Capture the cell that displays the provided text and extract its (X, Y) central coordinate. 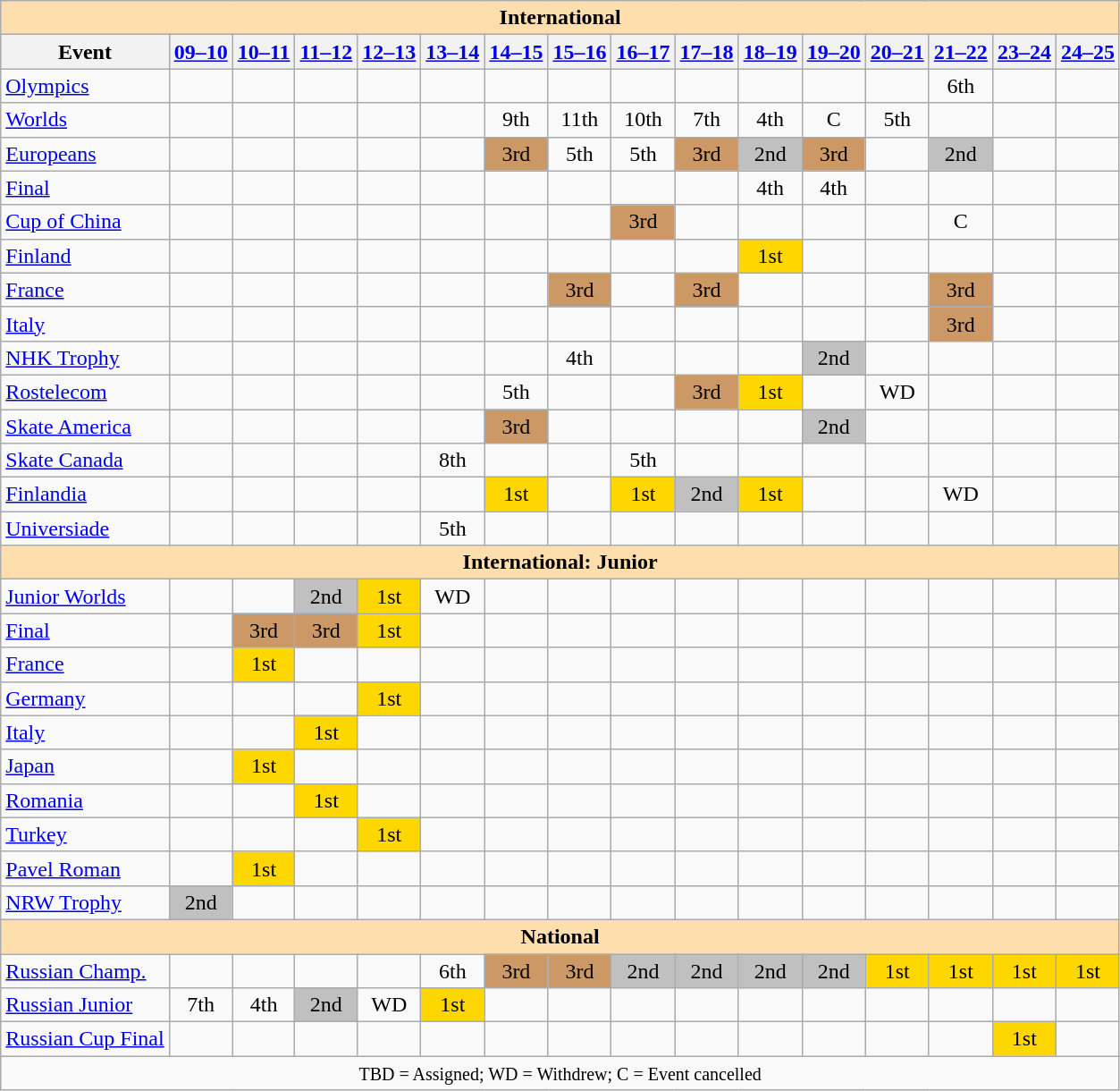
National (560, 936)
Finland (85, 256)
21–22 (960, 52)
10–11 (264, 52)
Skate America (85, 427)
11–12 (326, 52)
Finlandia (85, 495)
NHK Trophy (85, 358)
24–25 (1087, 52)
Russian Cup Final (85, 1039)
16–17 (644, 52)
Worlds (85, 120)
12–13 (390, 52)
Romania (85, 800)
International (560, 18)
09–10 (200, 52)
Japan (85, 766)
11th (579, 120)
19–20 (833, 52)
13–14 (452, 52)
NRW Trophy (85, 902)
Germany (85, 698)
Junior Worlds (85, 596)
10th (644, 120)
Russian Champ. (85, 970)
Universiade (85, 529)
23–24 (1024, 52)
Cup of China (85, 222)
Olympics (85, 86)
Skate Canada (85, 461)
Turkey (85, 834)
Rostelecom (85, 392)
18–19 (771, 52)
14–15 (517, 52)
9th (517, 120)
20–21 (897, 52)
8th (452, 461)
International: Junior (560, 562)
TBD = Assigned; WD = Withdrew; C = Event cancelled (560, 1073)
Europeans (85, 154)
Pavel Roman (85, 868)
17–18 (706, 52)
Russian Junior (85, 1005)
Event (85, 52)
15–16 (579, 52)
